Detect which cell encompasses the target text, then output its [x, y] center coordinate. 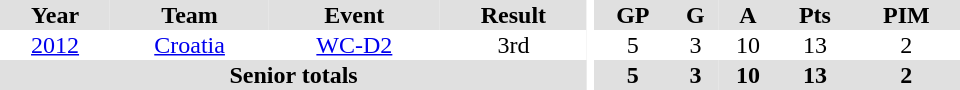
GP [633, 15]
Team [190, 15]
WC-D2 [354, 45]
3rd [514, 45]
Senior totals [294, 75]
Croatia [190, 45]
Result [514, 15]
G [696, 15]
Event [354, 15]
A [748, 15]
2012 [55, 45]
Pts [815, 15]
PIM [906, 15]
Year [55, 15]
